Capture the cell that displays the provided text and extract its [x, y] central coordinate. 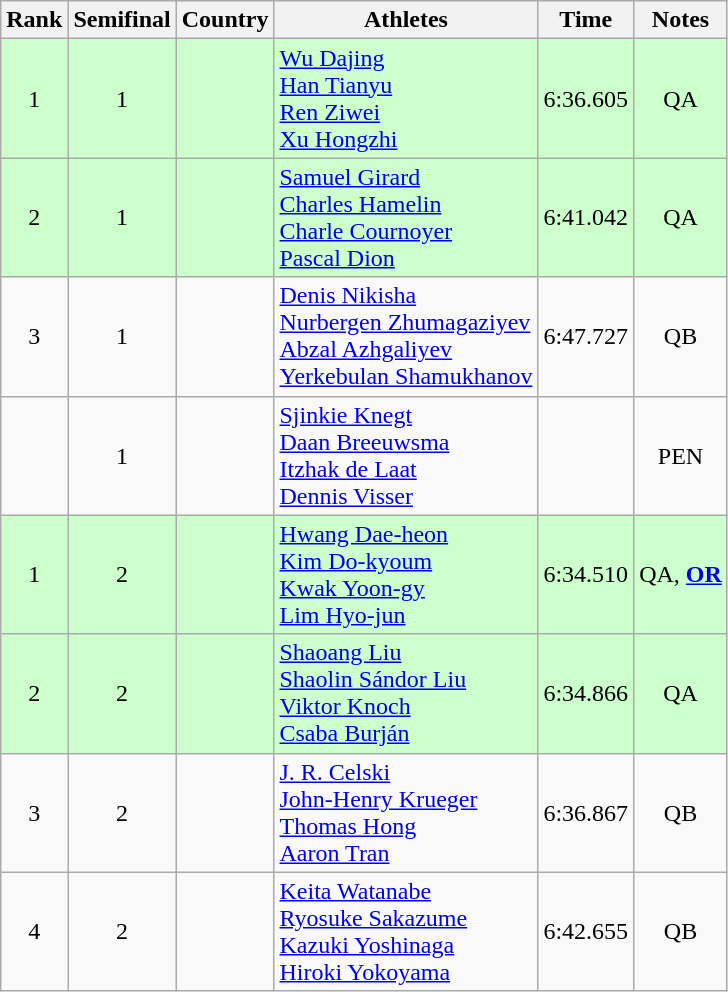
QA, OR [681, 574]
Keita WatanabeRyosuke SakazumeKazuki YoshinagaHiroki Yokoyama [406, 932]
6:36.867 [586, 812]
PEN [681, 456]
4 [34, 932]
6:36.605 [586, 98]
Shaoang LiuShaolin Sándor LiuViktor KnochCsaba Burján [406, 694]
6:34.510 [586, 574]
Wu DajingHan TianyuRen ZiweiXu Hongzhi [406, 98]
Samuel GirardCharles HamelinCharle CournoyerPascal Dion [406, 218]
Sjinkie KnegtDaan BreeuwsmaItzhak de LaatDennis Visser [406, 456]
Notes [681, 20]
Time [586, 20]
Country [225, 20]
Denis NikishaNurbergen ZhumagaziyevAbzal AzhgaliyevYerkebulan Shamukhanov [406, 336]
J. R. CelskiJohn-Henry KruegerThomas HongAaron Tran [406, 812]
Hwang Dae-heonKim Do-kyoumKwak Yoon-gyLim Hyo-jun [406, 574]
6:47.727 [586, 336]
Semifinal [122, 20]
Rank [34, 20]
Athletes [406, 20]
6:34.866 [586, 694]
6:41.042 [586, 218]
6:42.655 [586, 932]
